Capture the cell that displays the provided text and extract its (X, Y) central coordinate. 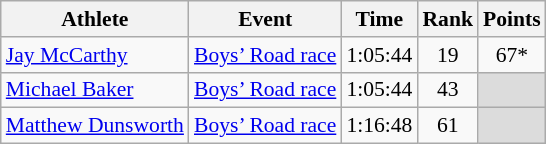
Matthew Dunsworth (95, 126)
Points (512, 19)
Time (379, 19)
Event (265, 19)
Michael Baker (95, 90)
Athlete (95, 19)
43 (448, 90)
1:16:48 (379, 126)
Jay McCarthy (95, 55)
19 (448, 55)
61 (448, 126)
67* (512, 55)
Rank (448, 19)
